Return (X, Y) of the center of cell containing provided text 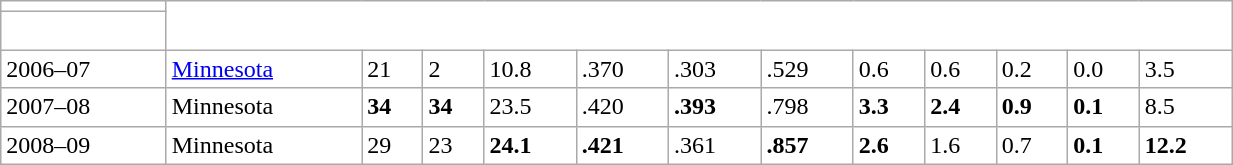
0.9 (1032, 107)
2008–09 (84, 145)
2006–07 (84, 69)
.798 (807, 107)
10.8 (530, 69)
2.6 (888, 145)
0.2 (1032, 69)
24.1 (530, 145)
.303 (715, 69)
3.3 (888, 107)
23.5 (530, 107)
2.4 (960, 107)
.393 (715, 107)
8.5 (1186, 107)
12.2 (1186, 145)
.421 (622, 145)
.361 (715, 145)
.370 (622, 69)
.857 (807, 145)
.420 (622, 107)
.529 (807, 69)
3.5 (1186, 69)
0.7 (1032, 145)
0.0 (1104, 69)
1.6 (960, 145)
2 (454, 69)
21 (392, 69)
2007–08 (84, 107)
29 (392, 145)
23 (454, 145)
